Identify which cell holds the provided text, then report its (x, y) central coordinate. 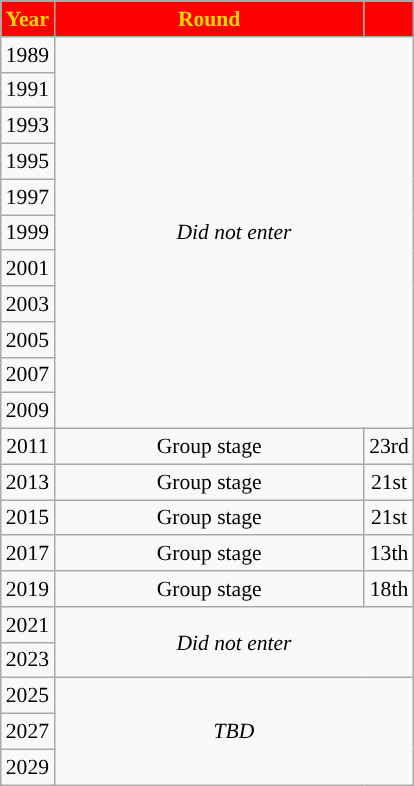
2013 (28, 482)
2023 (28, 660)
Year (28, 19)
2025 (28, 696)
TBD (234, 732)
2001 (28, 269)
2017 (28, 554)
1997 (28, 197)
1999 (28, 233)
2009 (28, 411)
1989 (28, 55)
2029 (28, 767)
2003 (28, 304)
2011 (28, 447)
1995 (28, 162)
23rd (389, 447)
1991 (28, 90)
2007 (28, 375)
2005 (28, 340)
18th (389, 589)
Round (209, 19)
2027 (28, 732)
13th (389, 554)
2015 (28, 518)
2021 (28, 625)
2019 (28, 589)
1993 (28, 126)
